Pinpoint the cell where the given text exists, returning its [X, Y] midpoint coordinate. 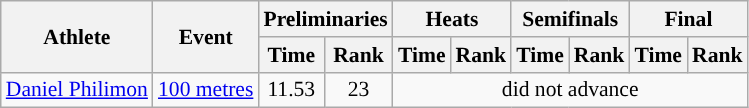
Heats [452, 19]
11.53 [291, 90]
Final [688, 19]
Preliminaries [325, 19]
Semifinals [570, 19]
Event [206, 36]
Athlete [77, 36]
23 [358, 90]
100 metres [206, 90]
Daniel Philimon [77, 90]
did not advance [570, 90]
